Return the [x, y] coordinate for the center point of the cell that contains the specified text.  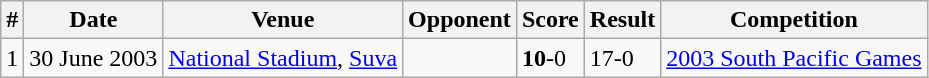
Score [550, 20]
Competition [794, 20]
1 [12, 58]
Opponent [460, 20]
Date [94, 20]
Venue [283, 20]
2003 South Pacific Games [794, 58]
Result [622, 20]
30 June 2003 [94, 58]
17-0 [622, 58]
10-0 [550, 58]
National Stadium, Suva [283, 58]
# [12, 20]
